Determine the [X, Y] coordinate at the center of the cell enclosing the given text.  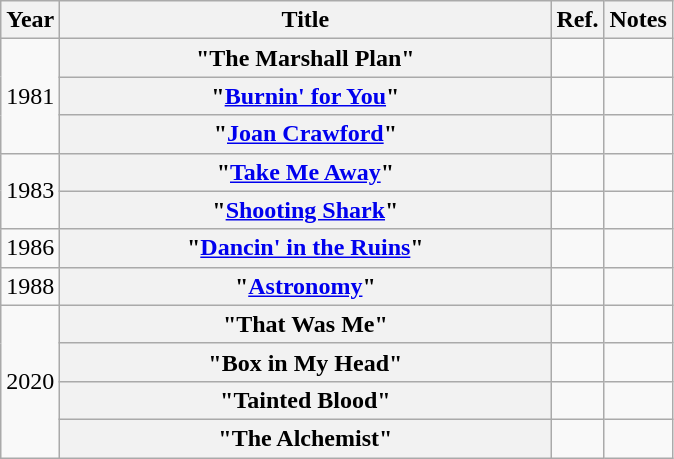
Notes [638, 20]
"Dancin' in the Ruins" [306, 248]
"Tainted Blood" [306, 400]
1981 [30, 96]
"Take Me Away" [306, 172]
1983 [30, 191]
"Shooting Shark" [306, 210]
Title [306, 20]
"Joan Crawford" [306, 134]
2020 [30, 381]
1988 [30, 286]
Year [30, 20]
"That Was Me" [306, 324]
"The Alchemist" [306, 438]
"The Marshall Plan" [306, 58]
Ref. [578, 20]
1986 [30, 248]
"Box in My Head" [306, 362]
"Astronomy" [306, 286]
"Burnin' for You" [306, 96]
